Return (x, y) of the center of cell containing provided text 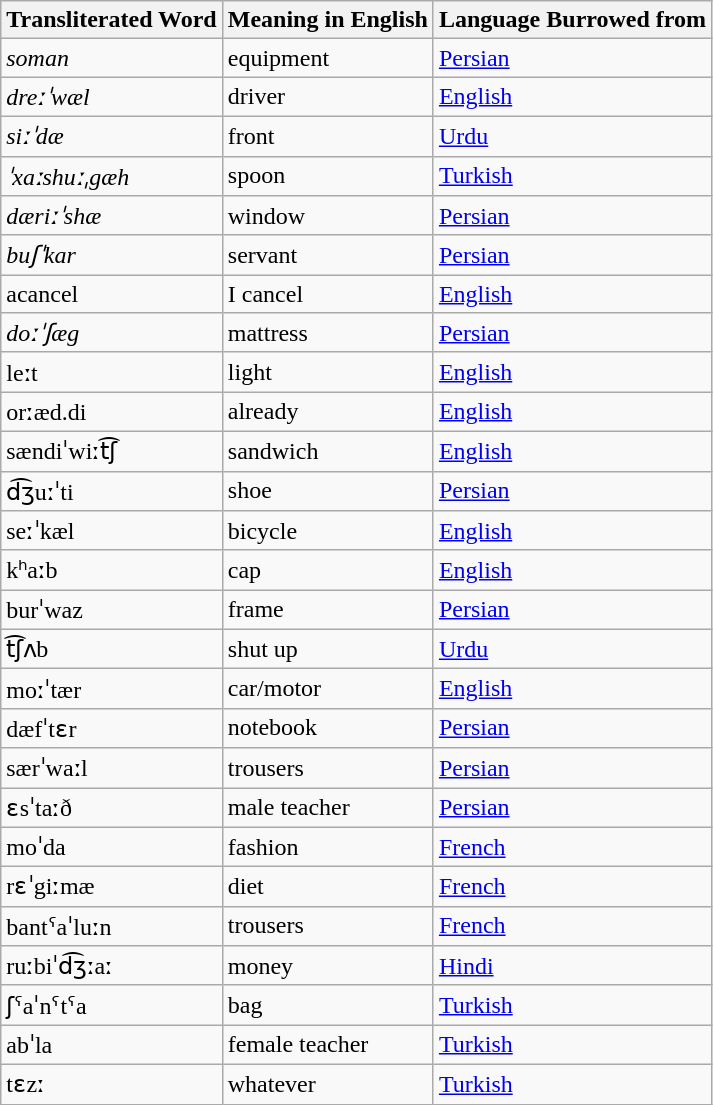
driver (328, 97)
bag (328, 1005)
ruːbiˈd͡ʒːaː (112, 966)
Hindi (572, 966)
moˈda (112, 847)
ʃˤaˈnˤtˤa (112, 1005)
I cancel (328, 294)
whatever (328, 1084)
d͡ʒuːˈti (112, 491)
sandwich (328, 451)
notebook (328, 728)
spoon (328, 176)
equipment (328, 58)
rɛˈgiːmæ (112, 887)
siːˈdæ (112, 136)
shut up (328, 649)
car/motor (328, 689)
dæfˈtɛr (112, 728)
doːˈʃæg (112, 333)
burˈwaz (112, 610)
dreːˈwæl (112, 97)
front (328, 136)
Meaning in English (328, 20)
male teacher (328, 808)
mattress (328, 333)
moːˈtær (112, 689)
kʰaːb (112, 570)
særˈwaːl (112, 768)
shoe (328, 491)
money (328, 966)
frame (328, 610)
sændiˈwiːt͡ʃ (112, 451)
dæriːˈshæ (112, 216)
leːt (112, 372)
t͡ʃʌb (112, 649)
servant (328, 255)
bicycle (328, 531)
soman (112, 58)
orːæd.di (112, 412)
female teacher (328, 1045)
Transliterated Word (112, 20)
seːˈkæl (112, 531)
cap (328, 570)
bantˤaˈluːn (112, 926)
tɛzː (112, 1084)
Language Burrowed from (572, 20)
abˈla (112, 1045)
ˈxaːshuːˌgæh (112, 176)
fashion (328, 847)
light (328, 372)
acancel (112, 294)
already (328, 412)
ɛsˈtaːð (112, 808)
window (328, 216)
buʃˈkar (112, 255)
diet (328, 887)
